Identify which cell holds the provided text, then report its [x, y] central coordinate. 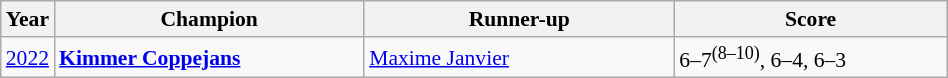
Kimmer Coppejans [209, 58]
Runner-up [519, 19]
Score [810, 19]
Year [28, 19]
2022 [28, 58]
Champion [209, 19]
Maxime Janvier [519, 58]
6–7(8–10), 6–4, 6–3 [810, 58]
